For the text-containing cell, return its midpoint in (x, y) coordinate format. 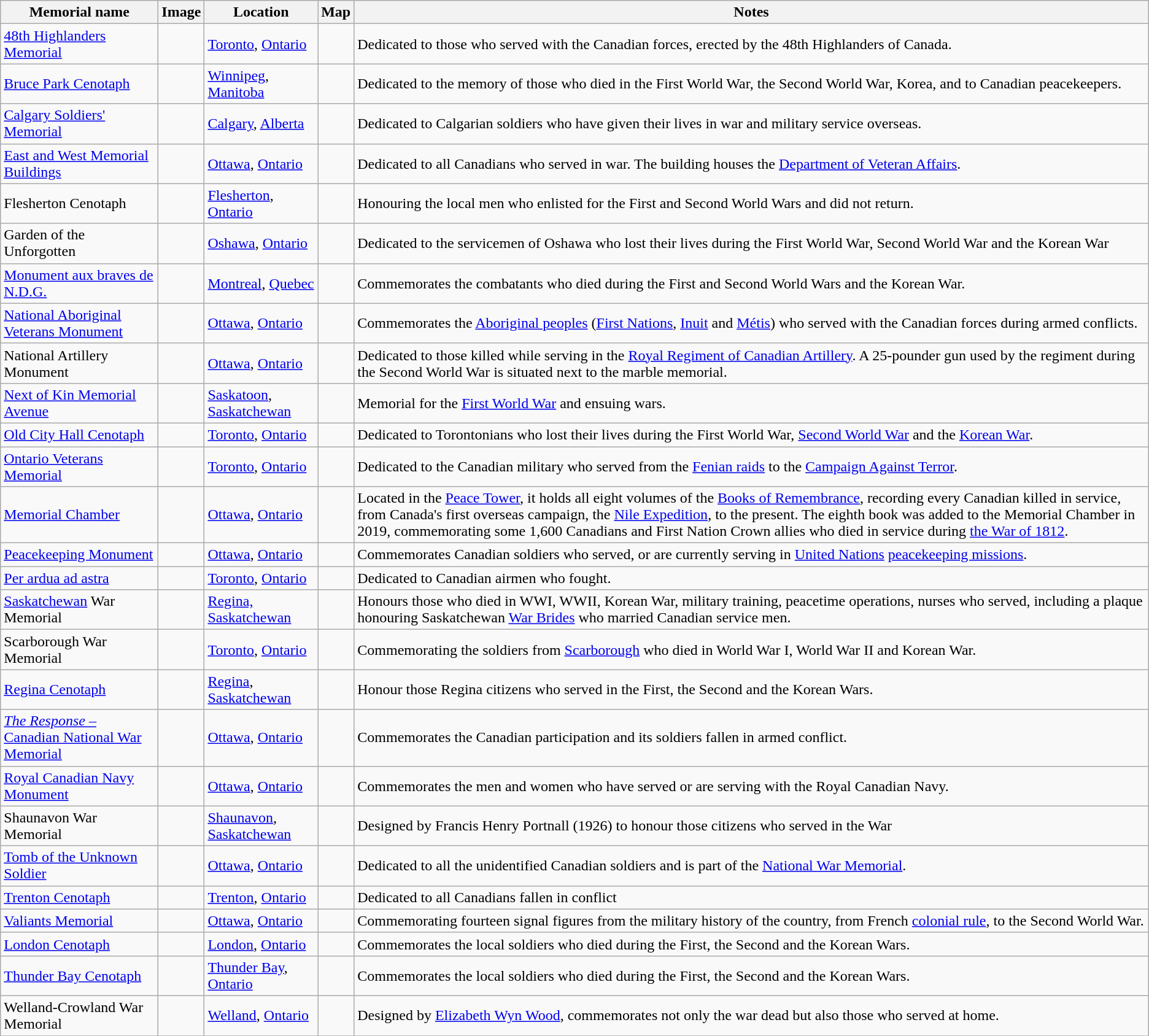
Calgary, Alberta (261, 124)
Saskatchewan War Memorial (80, 610)
Designed by Elizabeth Wyn Wood, commemorates not only the war dead but also those who served at home. (751, 1015)
Royal Canadian Navy Monument (80, 786)
Honour those Regina citizens who served in the First, the Second and the Korean Wars. (751, 690)
Dedicated to the servicemen of Oshawa who lost their lives during the First World War, Second World War and the Korean War (751, 243)
Thunder Bay, Ontario (261, 976)
National Aboriginal Veterans Monument (80, 323)
London, Ontario (261, 944)
Shaunavon, Saskatchewan (261, 826)
Memorial name (80, 12)
Dedicated to Calgarian soldiers who have given their lives in war and military service overseas. (751, 124)
Thunder Bay Cenotaph (80, 976)
Welland-Crowland War Memorial (80, 1015)
Location (261, 12)
Dedicated to all the unidentified Canadian soldiers and is part of the National War Memorial. (751, 865)
East and West Memorial Buildings (80, 163)
Map (336, 12)
Tomb of the Unknown Soldier (80, 865)
Dedicated to those who served with the Canadian forces, erected by the 48th Highlanders of Canada. (751, 44)
London Cenotaph (80, 944)
Calgary Soldiers' Memorial (80, 124)
Dedicated to the memory of those who died in the First World War, the Second World War, Korea, and to Canadian peacekeepers. (751, 83)
Commemorates Canadian soldiers who served, or are currently serving in United Nations peacekeeping missions. (751, 555)
Designed by Francis Henry Portnall (1926) to honour those citizens who served in the War (751, 826)
Flesherton, Ontario (261, 204)
Trenton, Ontario (261, 897)
Valiants Memorial (80, 921)
Montreal, Quebec (261, 284)
Notes (751, 12)
Dedicated to Torontonians who lost their lives during the First World War, Second World War and the Korean War. (751, 435)
Saskatoon, Saskatchewan (261, 403)
Bruce Park Cenotaph (80, 83)
Flesherton Cenotaph (80, 204)
Winnipeg, Manitoba (261, 83)
Memorial for the First World War and ensuing wars. (751, 403)
Dedicated to the Canadian military who served from the Fenian raids to the Campaign Against Terror. (751, 466)
Oshawa, Ontario (261, 243)
Trenton Cenotaph (80, 897)
Commemorates the combatants who died during the First and Second World Wars and the Korean War. (751, 284)
Garden of the Unforgotten (80, 243)
Monument aux braves de N.D.G. (80, 284)
Old City Hall Cenotaph (80, 435)
Dedicated to all Canadians fallen in conflict (751, 897)
National Artillery Monument (80, 363)
Commemorates the men and women who have served or are serving with the Royal Canadian Navy. (751, 786)
Commemorating fourteen signal figures from the military history of the country, from French colonial rule, to the Second World War. (751, 921)
Next of Kin Memorial Avenue (80, 403)
Honouring the local men who enlisted for the First and Second World Wars and did not return. (751, 204)
Ontario Veterans Memorial (80, 466)
48th Highlanders Memorial (80, 44)
Scarborough War Memorial (80, 649)
Memorial Chamber (80, 515)
Image (182, 12)
Welland, Ontario (261, 1015)
Commemorating the soldiers from Scarborough who died in World War I, World War II and Korean War. (751, 649)
Commemorates the Canadian participation and its soldiers fallen in armed conflict. (751, 738)
Regina Cenotaph (80, 690)
Commemorates the Aboriginal peoples (First Nations, Inuit and Métis) who served with the Canadian forces during armed conflicts. (751, 323)
Per ardua ad astra (80, 578)
Dedicated to Canadian airmen who fought. (751, 578)
The Response – Canadian National War Memorial (80, 738)
Dedicated to all Canadians who served in war. The building houses the Department of Veteran Affairs. (751, 163)
Peacekeeping Monument (80, 555)
Shaunavon War Memorial (80, 826)
